Provide the (X, Y) coordinate of the cell's center where the given text is located.  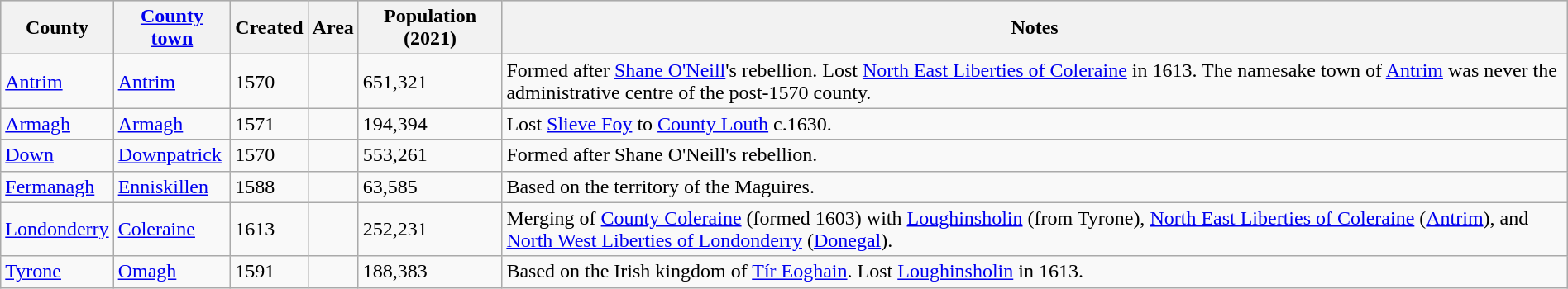
Population (2021) (430, 28)
Area (332, 28)
553,261 (430, 155)
63,585 (430, 187)
1588 (270, 187)
651,321 (430, 81)
Fermanagh (57, 187)
Down (57, 155)
Tyrone (57, 272)
Formed after Shane O'Neill's rebellion. (1035, 155)
194,394 (430, 124)
Enniskillen (172, 187)
County town (172, 28)
Coleraine (172, 230)
Created (270, 28)
Based on the Irish kingdom of Tír Eoghain. Lost Loughinsholin in 1613. (1035, 272)
Omagh (172, 272)
1571 (270, 124)
Londonderry (57, 230)
252,231 (430, 230)
Based on the territory of the Maguires. (1035, 187)
County (57, 28)
Lost Slieve Foy to County Louth c.1630. (1035, 124)
Downpatrick (172, 155)
Notes (1035, 28)
1591 (270, 272)
1613 (270, 230)
188,383 (430, 272)
